Return the (x, y) coordinate for the center point of the cell that contains the specified text.  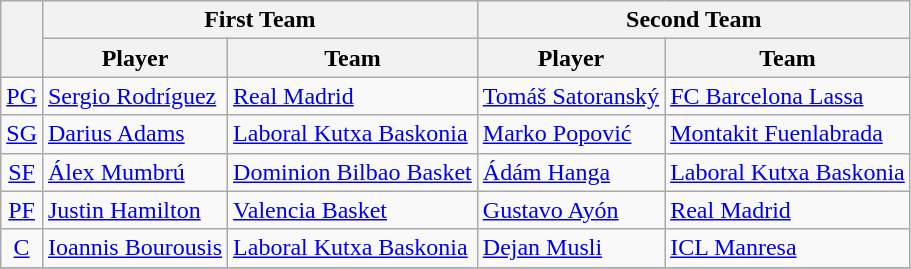
FC Barcelona Lassa (788, 96)
Tomáš Satoranský (570, 96)
Ádám Hanga (570, 172)
Gustavo Ayón (570, 210)
Dominion Bilbao Basket (353, 172)
Dejan Musli (570, 248)
Marko Popović (570, 134)
Second Team (694, 20)
SG (22, 134)
SF (22, 172)
Sergio Rodríguez (134, 96)
Montakit Fuenlabrada (788, 134)
Ioannis Bourousis (134, 248)
ICL Manresa (788, 248)
First Team (260, 20)
PF (22, 210)
PG (22, 96)
Justin Hamilton (134, 210)
Álex Mumbrú (134, 172)
C (22, 248)
Darius Adams (134, 134)
Valencia Basket (353, 210)
